Return the (x, y) coordinate for the center point of the cell that contains the specified text.  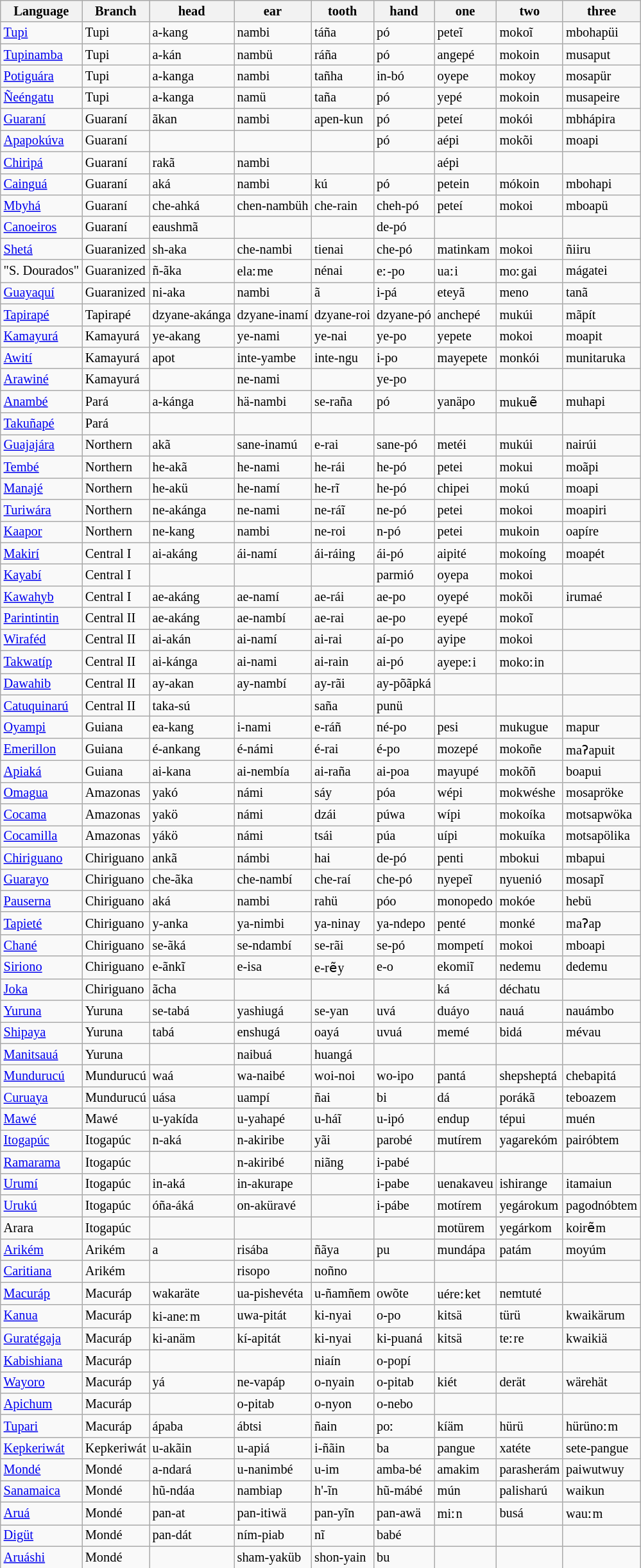
motírem (466, 1205)
ai-nami (273, 661)
mbohapüi (602, 33)
moyúm (602, 1250)
ñain (343, 1425)
mokóe (530, 901)
hai (343, 858)
óña-áká (192, 1205)
póo (404, 901)
on-aküravé (273, 1205)
mãpít (602, 315)
u-apiá (273, 1448)
ne-kang (192, 532)
Takwatíp (41, 661)
dá (466, 1097)
póa (404, 793)
Wiraféd (41, 640)
babé (404, 1535)
Catuquinarú (41, 706)
boapui (602, 771)
monopedo (466, 901)
apot (192, 358)
y-anka (192, 923)
yegárokum (530, 1205)
é-námi (273, 749)
naibuá (273, 1054)
é-rai (343, 749)
Tupinamba (41, 55)
mutírem (466, 1140)
ki-puaná (404, 1338)
Shipaya (41, 1032)
oapíre (602, 532)
u-ñamñem (343, 1293)
penti (466, 858)
ñãya (343, 1250)
Guarayo (41, 880)
ráña (343, 55)
Ñeéngatu (41, 98)
he-akü (192, 489)
pesi (466, 727)
akã (192, 445)
türü (530, 1316)
bi (404, 1097)
ayipe (466, 640)
mokoíka (530, 815)
anchepé (466, 315)
pangue (466, 1448)
ae-nambí (273, 618)
shon-yain (343, 1557)
enshugá (273, 1032)
yanäpo (466, 402)
eaushmã (192, 227)
taka-sú (192, 706)
se-rãi (343, 945)
tañha (343, 76)
parobé (404, 1140)
he-rái (343, 467)
taña (343, 98)
maʔap (602, 923)
in-bó (404, 76)
hürü (530, 1425)
dzyane-roi (343, 315)
mokui (530, 467)
ay-nambí (273, 684)
se-ndambí (273, 945)
he-namí (273, 489)
woi-noi (343, 1076)
Oyampi (41, 727)
yãi (343, 1140)
motürem (466, 1228)
u-ipó (404, 1119)
Shetá (41, 249)
kí-apitát (273, 1338)
ne-vapáp (273, 1382)
u-im (343, 1470)
motsapwöka (602, 815)
sh-aka (192, 249)
monkói (530, 358)
uvá (404, 1011)
hebü (602, 901)
tsái (343, 836)
mokoy (530, 76)
i-nami (273, 727)
one (466, 11)
risába (273, 1250)
Kayabí (41, 575)
palisharú (530, 1491)
oayá (343, 1032)
ya-ninay (343, 923)
paiwutwuy (602, 1470)
mokuíka (530, 836)
ã (343, 293)
cheh-pó (404, 205)
ye-akang (192, 336)
ái-namí (273, 553)
Makirí (41, 553)
Siriono (41, 967)
é-po (404, 749)
Aruáshi (41, 1557)
Guayaquí (41, 293)
ai-poa (404, 771)
i-po (404, 358)
sáy (343, 793)
ua-pishevéta (273, 1293)
yá (192, 1382)
kíäm (466, 1425)
ai-nembía (273, 771)
hä-nambi (273, 402)
mboapü (602, 205)
hand (404, 11)
nénai (343, 271)
Joka (41, 989)
mókoin (530, 184)
punü (404, 706)
itamaiun (602, 1184)
i-pábe (404, 1205)
wa-naibé (273, 1076)
n-aká (192, 1140)
Wayoro (41, 1382)
parmió (404, 575)
monké (530, 923)
endup (466, 1119)
nauámbo (602, 1011)
angepé (466, 55)
irumaé (602, 597)
Manitsauá (41, 1054)
Chané (41, 945)
che-nambi (273, 249)
pagodnóbtem (602, 1205)
ayepeːi (466, 661)
Mbyhá (41, 205)
uéreːket (466, 1293)
ay-rãi (343, 684)
ne-ráĩ (343, 510)
muén (602, 1119)
elaːme (273, 271)
Emerillon (41, 749)
se-pó (404, 945)
risopo (273, 1271)
he-nami (273, 467)
eyepé (466, 618)
nemtuté (530, 1293)
ñai (343, 1097)
né-po (404, 727)
amakim (466, 1470)
mokói (530, 119)
ái-ráing (343, 553)
ñ-ãka (192, 271)
he-rĩ (343, 489)
púwa (404, 815)
hũ-ndáa (192, 1491)
Guratégaja (41, 1338)
Cocamilla (41, 836)
kwaikiä (602, 1338)
tabá (192, 1032)
i-pabe (404, 1184)
motsapölika (602, 836)
mosapĩ (602, 880)
Guajajára (41, 445)
teːre (530, 1338)
che-ahká (192, 205)
wärehät (602, 1382)
mévau (602, 1032)
u-háĩ (343, 1119)
Tapieté (41, 923)
mboapi (602, 945)
Parintintin (41, 618)
tanã (602, 293)
"S. Dourados" (41, 271)
dzyane-pó (404, 315)
head (192, 11)
inte-ngu (343, 358)
koirẽm (602, 1228)
mún (466, 1491)
yepete (466, 336)
mokwéshe (530, 793)
pairóbtem (602, 1140)
ae-namí (273, 597)
chipei (466, 489)
ái-pó (404, 553)
che-nambí (273, 880)
mokoñe (530, 749)
derät (530, 1382)
e-rai (343, 445)
uása (192, 1097)
bidá (530, 1032)
amba-bé (404, 1470)
wauːm (602, 1513)
u-yahapé (273, 1119)
Sanamaica (41, 1491)
i-ñãin (343, 1448)
Apiaká (41, 771)
owõte (404, 1293)
mukoin (530, 532)
moãpi (602, 467)
e-ráñ (343, 727)
miːn (466, 1513)
huangá (343, 1054)
ya-ndepo (404, 923)
se-ãká (192, 945)
Turiwára (41, 510)
uwa-pitát (273, 1316)
eː-po (404, 271)
mosapür (602, 76)
Kawahyb (41, 597)
Caritiana (41, 1271)
two (530, 11)
kwaikärum (602, 1316)
mayupé (466, 771)
nĩ (343, 1535)
n-pó (404, 532)
ãkan (192, 119)
o-popí (404, 1361)
ankã (192, 858)
yagarekóm (530, 1140)
o-po (404, 1316)
ae-rái (343, 597)
pan-itiwä (273, 1513)
eteyã (466, 293)
a-ndará (192, 1470)
Arawiné (41, 379)
Language (41, 11)
wakaräte (192, 1293)
Pauserna (41, 901)
namü (273, 98)
wípi (466, 815)
mbohapi (602, 184)
ne-akánga (192, 510)
u-akãin (192, 1448)
rahü (343, 901)
mbapui (602, 858)
penté (466, 923)
rakã (192, 162)
mágatei (602, 271)
uampí (273, 1097)
púa (404, 836)
niaín (343, 1361)
Kabishiana (41, 1361)
mokoíng (530, 553)
a-kán (192, 55)
a (192, 1250)
námbi (273, 858)
tooth (343, 11)
bu (404, 1557)
che-ãka (192, 880)
nairúi (602, 445)
ekomiĩ (466, 967)
ba (404, 1448)
ae-rai (343, 618)
petein (466, 184)
dedemu (602, 967)
wo-ipo (404, 1076)
aipité (466, 553)
sane-inamú (273, 445)
teboazem (602, 1097)
mbhápira (602, 119)
ká (466, 989)
a-kánga (192, 402)
saña (343, 706)
o-nebo (404, 1404)
matinkam (466, 249)
mukuẽ (530, 402)
déchatu (530, 989)
Canoeiros (41, 227)
ai-kánga (192, 661)
Aruá (41, 1513)
Awití (41, 358)
e-ãnkĩ (192, 967)
noñno (343, 1271)
uaːi (466, 271)
ai-rai (343, 640)
shepsheptá (530, 1076)
Chiripá (41, 162)
Omagua (41, 793)
Potiguára (41, 76)
ai-akán (192, 640)
nyepeĩ (466, 880)
se-tabá (192, 1011)
kú (343, 184)
mosapröke (602, 793)
h'-ĩn (343, 1491)
e-rẽy (343, 967)
Curuaya (41, 1097)
se-yan (343, 1011)
waikun (602, 1491)
ishirange (530, 1184)
mbokui (530, 858)
u-nanimbé (273, 1470)
ñiiru (602, 249)
Arara (41, 1228)
che-rain (343, 205)
pan-at (192, 1513)
ki-aneːm (192, 1316)
Urukú (41, 1205)
pu (404, 1250)
o-nyain (343, 1382)
Kaapor (41, 532)
kiét (466, 1382)
dzyane-inamí (273, 315)
apen-kun (343, 119)
yepé (466, 98)
che-raí (343, 880)
Digüt (41, 1535)
mundápa (466, 1250)
Apapokúva (41, 141)
patám (530, 1250)
u-yakída (192, 1119)
ki-anäm (192, 1338)
mokoːin (530, 661)
peteĩ (466, 33)
dzái (343, 815)
ai-pó (404, 661)
in-akurape (273, 1184)
yákö (192, 836)
wépi (466, 793)
nambiap (273, 1491)
in-aká (192, 1184)
munitaruka (602, 358)
n-akiribe (273, 1140)
ay-akan (192, 684)
uvuá (404, 1032)
inte-yambe (273, 358)
se-raña (343, 402)
yegárkom (530, 1228)
tépui (530, 1119)
ay-põãpká (404, 684)
nyuenió (530, 880)
dzyane-akánga (192, 315)
oyepé (466, 597)
ne-pó (404, 510)
ye-nai (343, 336)
moapit (602, 336)
he-akã (192, 467)
niãng (343, 1162)
parasherám (530, 1470)
ya-nimbi (273, 923)
hũ-mábé (404, 1491)
e-o (404, 967)
ne-roi (343, 532)
Urumí (41, 1184)
duáyo (466, 1011)
é-ankang (192, 749)
ai-namí (273, 640)
Takuñapé (41, 424)
oyepa (466, 575)
ai-kana (192, 771)
xatéte (530, 1448)
chen-nambüh (273, 205)
mayepete (466, 358)
poː (404, 1425)
pan-awä (404, 1513)
moapét (602, 553)
mapur (602, 727)
ai-raña (343, 771)
metéi (466, 445)
pantá (466, 1076)
maʔapuit (602, 749)
i-pá (404, 293)
uípi (466, 836)
meno (530, 293)
oyepe (466, 76)
ye-nami (273, 336)
yashiugá (273, 1011)
Cainguá (41, 184)
musapeire (602, 98)
pan-dát (192, 1535)
nauá (530, 1011)
nambü (273, 55)
Branch (115, 11)
Tupari (41, 1425)
mozepé (466, 749)
Anambé (41, 402)
sane-pó (404, 445)
uenakaveu (466, 1184)
mukugue (530, 727)
three (602, 11)
ním-piab (273, 1535)
ápaba (192, 1425)
sete-pangue (602, 1448)
Manajé (41, 489)
porákã (530, 1097)
mokú (530, 489)
Ramarama (41, 1162)
musaput (602, 55)
Cocama (41, 815)
yakö (192, 815)
moːgai (530, 271)
nedemu (530, 967)
Kanua (41, 1316)
yakó (192, 793)
tienai (343, 249)
ábtsi (273, 1425)
ni-aka (192, 293)
chebapitá (602, 1076)
ear (273, 11)
Dawahib (41, 684)
mokõñ (530, 771)
waá (192, 1076)
sham-yaküb (273, 1557)
i-pabé (404, 1162)
mompetí (466, 945)
ea-kang (192, 727)
o-nyon (343, 1404)
moapiri (602, 510)
aí-po (404, 640)
Tembé (41, 467)
ãcha (192, 989)
muhapi (602, 402)
hürünoːm (602, 1425)
memé (466, 1032)
táña (343, 33)
ai-akáng (192, 553)
busá (530, 1513)
ai-rain (343, 661)
n-akiribé (273, 1162)
a-kang (192, 33)
pan-yĩn (343, 1513)
Apichum (41, 1404)
e-isa (273, 967)
